Provide the (x, y) coordinate of the cell's center where the given text is located.  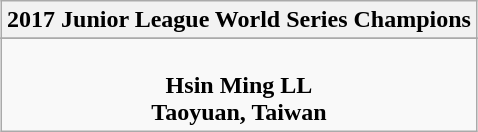
2017 Junior League World Series Champions (240, 20)
Hsin Ming LLTaoyuan, Taiwan (240, 85)
